Scan for the cell matching the given text and deliver its [X, Y] coordinate at center. 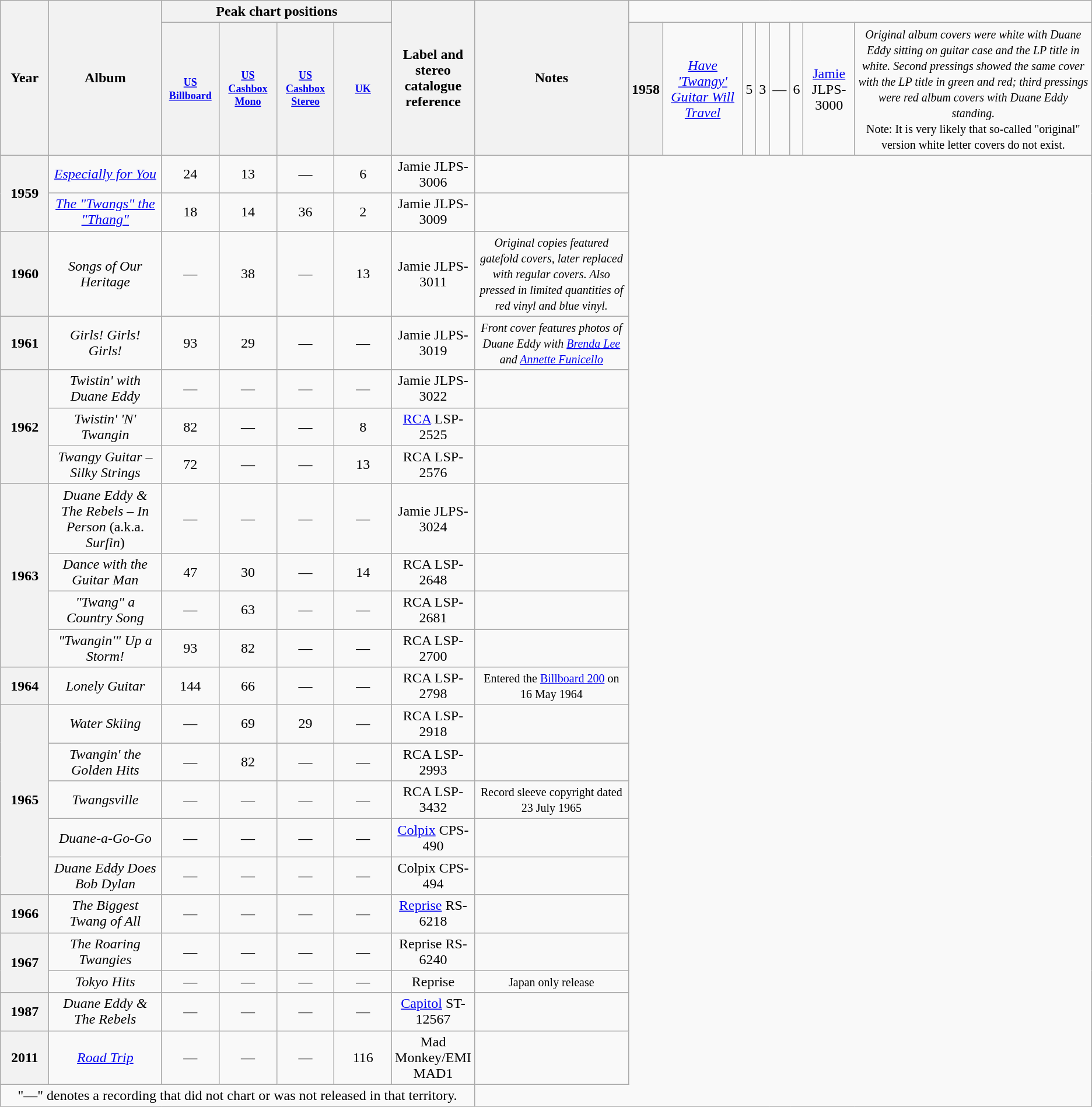
Notes [551, 78]
RCA LSP-3432 [433, 800]
47 [190, 572]
72 [190, 464]
38 [249, 274]
The "Twangs" the "Thang" [105, 212]
"—" denotes a recording that did not chart or was not released in that territory. [238, 1095]
Girls! Girls! Girls! [105, 343]
1961 [24, 343]
Duane-a-Go-Go [105, 838]
RCA LSP-2681 [433, 610]
RCA LSP-2993 [433, 762]
Jamie JLPS-3006 [433, 174]
Lonely Guitar [105, 686]
1963 [24, 575]
UK [363, 89]
Label and stereo catalogue reference [433, 78]
66 [249, 686]
63 [249, 610]
30 [249, 572]
Colpix CPS-490 [433, 838]
Peak chart positions [276, 12]
The Biggest Twang of All [105, 913]
Twangin' the Golden Hits [105, 762]
Jamie JLPS-3024 [433, 518]
18 [190, 212]
Front cover features photos of Duane Eddy with Brenda Lee and Annette Funicello [551, 343]
RCA LSP-2918 [433, 724]
The Roaring Twangies [105, 952]
1965 [24, 800]
Mad Monkey/EMI MAD1 [433, 1057]
3 [763, 89]
1987 [24, 1011]
69 [249, 724]
Twangy Guitar – Silky Strings [105, 464]
Reprise RS-6240 [433, 952]
1962 [24, 427]
Japan only release [551, 982]
US CashboxStereo [306, 89]
36 [306, 212]
Dance with the Guitar Man [105, 572]
Duane Eddy & The Rebels [105, 1011]
144 [190, 686]
1964 [24, 686]
Duane Eddy Does Bob Dylan [105, 876]
1960 [24, 274]
116 [363, 1057]
Colpix CPS-494 [433, 876]
Jamie JLPS-3000 [829, 89]
Jamie JLPS-3011 [433, 274]
RCA LSP-2798 [433, 686]
Water Skiing [105, 724]
Capitol ST-12567 [433, 1011]
Twistin' with Duane Eddy [105, 388]
US CashboxMono [249, 89]
RCA LSP-2525 [433, 427]
Record sleeve copyright dated 23 July 1965 [551, 800]
1958 [645, 89]
Jamie JLPS-3022 [433, 388]
US Billboard [190, 89]
Original copies featured gatefold covers, later replaced with regular covers. Also pressed in limited quantities of red vinyl and blue vinyl. [551, 274]
Twistin' 'N' Twangin [105, 427]
RCA LSP-2700 [433, 647]
1966 [24, 913]
1959 [24, 193]
Reprise RS-6218 [433, 913]
Have 'Twangy' Guitar Will Travel [702, 89]
Tokyo Hits [105, 982]
2 [363, 212]
RCA LSP-2576 [433, 464]
Album [105, 78]
5 [749, 89]
Especially for You [105, 174]
Reprise [433, 982]
"Twang" a Country Song [105, 610]
"Twangin'" Up a Storm! [105, 647]
Twangsville [105, 800]
Songs of Our Heritage [105, 274]
1967 [24, 962]
Year [24, 78]
Jamie JLPS-3019 [433, 343]
RCA LSP-2648 [433, 572]
8 [363, 427]
Entered the Billboard 200 on 16 May 1964 [551, 686]
Duane Eddy & The Rebels – In Person (a.k.a. Surfin) [105, 518]
24 [190, 174]
Road Trip [105, 1057]
Jamie JLPS-3009 [433, 212]
2011 [24, 1057]
